Find where the given text appears and provide that cell's center as [X, Y] coordinate. 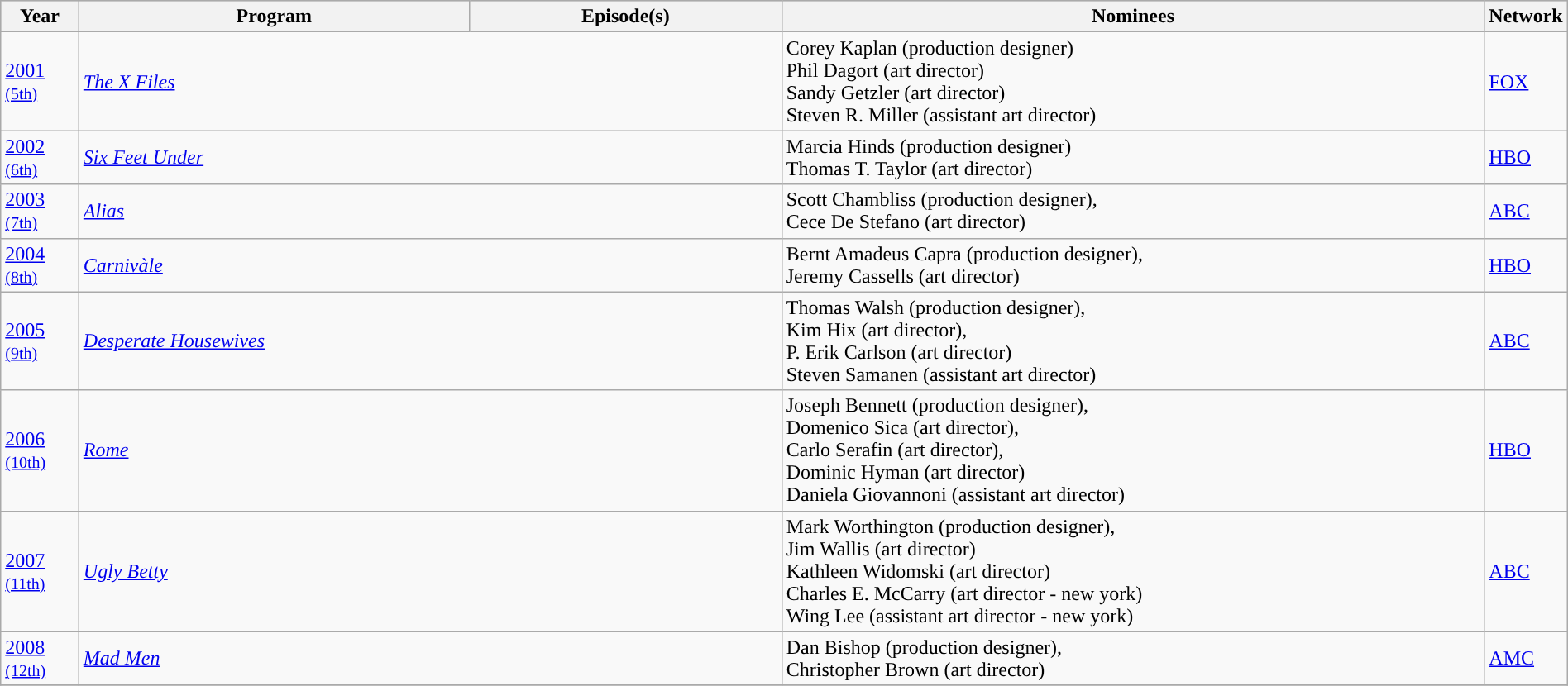
2006(10th) [40, 450]
Nominees [1133, 17]
Desperate Housewives [430, 341]
Year [40, 17]
Rome [430, 450]
Network [1526, 17]
Bernt Amadeus Capra (production designer),Jeremy Cassells (art director) [1133, 264]
Six Feet Under [430, 157]
2007(11th) [40, 571]
The X Files [430, 81]
Thomas Walsh (production designer),Kim Hix (art director),P. Erik Carlson (art director)Steven Samanen (assistant art director) [1133, 341]
2002(6th) [40, 157]
2003(7th) [40, 212]
2005(9th) [40, 341]
Mad Men [430, 658]
Carnivàle [430, 264]
FOX [1526, 81]
Ugly Betty [430, 571]
Marcia Hinds (production designer)Thomas T. Taylor (art director) [1133, 157]
Dan Bishop (production designer),Christopher Brown (art director) [1133, 658]
Alias [430, 212]
Scott Chambliss (production designer),Cece De Stefano (art director) [1133, 212]
Corey Kaplan (production designer)Phil Dagort (art director)Sandy Getzler (art director)Steven R. Miller (assistant art director) [1133, 81]
2001(5th) [40, 81]
Program [274, 17]
Episode(s) [625, 17]
2004(8th) [40, 264]
AMC [1526, 658]
2008(12th) [40, 658]
